Locate the cell with the specified text and output its (x, y) center coordinate. 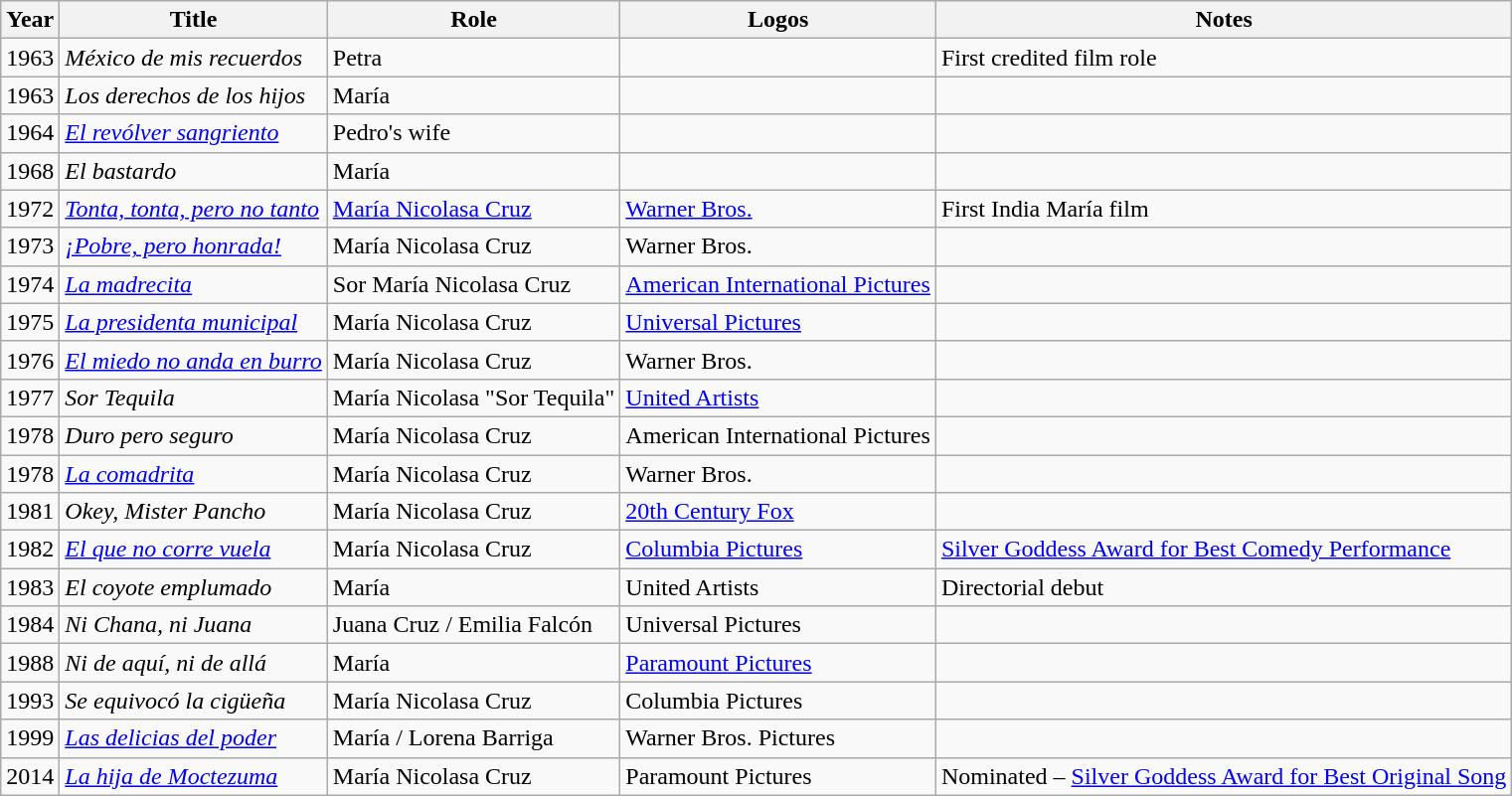
20th Century Fox (778, 512)
Nominated – Silver Goddess Award for Best Original Song (1223, 776)
Silver Goddess Award for Best Comedy Performance (1223, 550)
Sor María Nicolasa Cruz (473, 284)
1984 (30, 625)
Los derechos de los hijos (193, 95)
Ni de aquí, ni de allá (193, 663)
El que no corre vuela (193, 550)
Logos (778, 20)
Directorial debut (1223, 587)
Role (473, 20)
La hija de Moctezuma (193, 776)
El bastardo (193, 171)
Title (193, 20)
Las delicias del poder (193, 738)
Warner Bros. Pictures (778, 738)
1974 (30, 284)
First India María film (1223, 209)
Pedro's wife (473, 133)
El revólver sangriento (193, 133)
La presidenta municipal (193, 322)
1983 (30, 587)
El miedo no anda en burro (193, 360)
Juana Cruz / Emilia Falcón (473, 625)
La comadrita (193, 474)
1999 (30, 738)
First credited film role (1223, 58)
1972 (30, 209)
La madrecita (193, 284)
Tonta, tonta, pero no tanto (193, 209)
Ni Chana, ni Juana (193, 625)
Sor Tequila (193, 398)
Year (30, 20)
1973 (30, 246)
1982 (30, 550)
Notes (1223, 20)
México de mis recuerdos (193, 58)
1964 (30, 133)
¡Pobre, pero honrada! (193, 246)
1981 (30, 512)
María / Lorena Barriga (473, 738)
Okey, Mister Pancho (193, 512)
El coyote emplumado (193, 587)
Petra (473, 58)
1976 (30, 360)
1977 (30, 398)
1988 (30, 663)
1975 (30, 322)
2014 (30, 776)
1993 (30, 701)
Duro pero seguro (193, 435)
María Nicolasa "Sor Tequila" (473, 398)
Se equivocó la cigüeña (193, 701)
1968 (30, 171)
